Locate the cell with the specified text and output its (x, y) center coordinate. 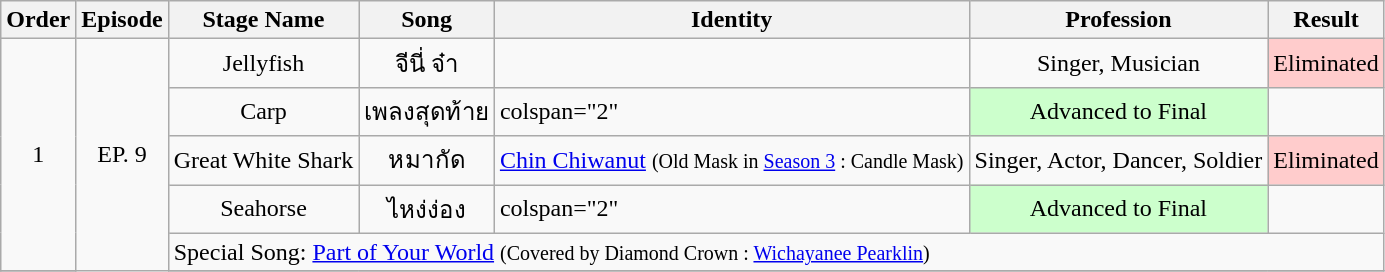
Profession (1118, 20)
ไหง่ง่อง (427, 208)
Order (38, 20)
Singer, Musician (1118, 64)
EP. 9 (122, 155)
Song (427, 20)
จีนี่ จ๋า (427, 64)
Result (1326, 20)
หมากัด (427, 160)
Jellyfish (264, 64)
Great White Shark (264, 160)
Carp (264, 112)
Chin Chiwanut (Old Mask in Season 3 : Candle Mask) (732, 160)
เพลงสุดท้าย (427, 112)
Episode (122, 20)
Singer, Actor, Dancer, Soldier (1118, 160)
Seahorse (264, 208)
Identity (732, 20)
1 (38, 155)
Special Song: Part of Your World (Covered by Diamond Crown : Wichayanee Pearklin) (776, 252)
Stage Name (264, 20)
